Determine the (X, Y) coordinate at the center of the cell enclosing the given text.  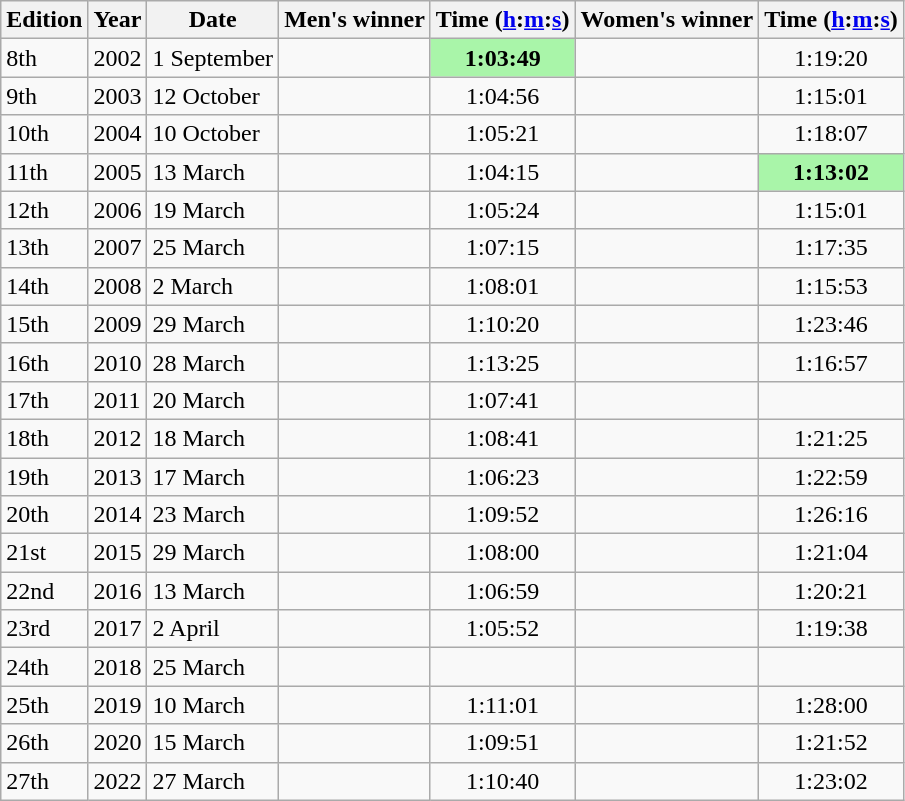
Date (213, 20)
2012 (118, 438)
15 March (213, 743)
1:06:59 (502, 591)
10th (44, 134)
1:13:25 (502, 362)
1:09:51 (502, 743)
Men's winner (355, 20)
1:13:02 (832, 172)
1:15:53 (832, 286)
23rd (44, 629)
18 March (213, 438)
2015 (118, 553)
27th (44, 781)
2014 (118, 515)
1:04:15 (502, 172)
2004 (118, 134)
9th (44, 96)
13th (44, 248)
19th (44, 477)
1 September (213, 58)
2008 (118, 286)
2007 (118, 248)
22nd (44, 591)
1:22:59 (832, 477)
2 April (213, 629)
2010 (118, 362)
2018 (118, 667)
2003 (118, 96)
1:05:24 (502, 210)
20th (44, 515)
1:26:16 (832, 515)
1:21:25 (832, 438)
2006 (118, 210)
2009 (118, 324)
1:08:00 (502, 553)
2022 (118, 781)
1:20:21 (832, 591)
1:19:38 (832, 629)
18th (44, 438)
1:03:49 (502, 58)
1:07:15 (502, 248)
16th (44, 362)
1:05:52 (502, 629)
28 March (213, 362)
12th (44, 210)
1:18:07 (832, 134)
11th (44, 172)
12 October (213, 96)
10 March (213, 705)
1:23:02 (832, 781)
10 October (213, 134)
1:16:57 (832, 362)
1:04:56 (502, 96)
24th (44, 667)
25th (44, 705)
2005 (118, 172)
1:08:01 (502, 286)
20 March (213, 400)
1:19:20 (832, 58)
21st (44, 553)
2017 (118, 629)
17 March (213, 477)
23 March (213, 515)
1:09:52 (502, 515)
2013 (118, 477)
1:17:35 (832, 248)
2002 (118, 58)
1:06:23 (502, 477)
2019 (118, 705)
2020 (118, 743)
1:28:00 (832, 705)
1:23:46 (832, 324)
1:10:40 (502, 781)
1:05:21 (502, 134)
19 March (213, 210)
1:11:01 (502, 705)
Year (118, 20)
2011 (118, 400)
14th (44, 286)
1:07:41 (502, 400)
8th (44, 58)
15th (44, 324)
17th (44, 400)
2 March (213, 286)
1:10:20 (502, 324)
1:21:52 (832, 743)
Women's winner (667, 20)
26th (44, 743)
1:08:41 (502, 438)
27 March (213, 781)
Edition (44, 20)
1:21:04 (832, 553)
2016 (118, 591)
